Locate the cell with the specified text and output its (x, y) center coordinate. 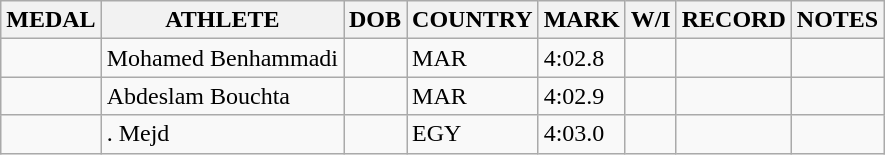
MARK (582, 20)
ATHLETE (222, 20)
W/I (650, 20)
EGY (473, 134)
RECORD (734, 20)
DOB (376, 20)
4:03.0 (582, 134)
NOTES (837, 20)
MEDAL (51, 20)
Mohamed Benhammadi (222, 58)
COUNTRY (473, 20)
4:02.8 (582, 58)
4:02.9 (582, 96)
Abdeslam Bouchta (222, 96)
. Mejd (222, 134)
